Determine the (X, Y) coordinate at the center of the cell enclosing the given text.  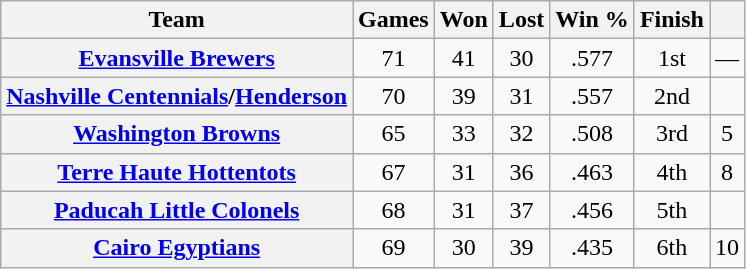
Nashville Centennials/Henderson (177, 96)
2nd (672, 96)
70 (394, 96)
Finish (672, 20)
Evansville Brewers (177, 58)
— (728, 58)
Won (464, 20)
8 (728, 172)
.463 (592, 172)
Paducah Little Colonels (177, 210)
69 (394, 248)
5th (672, 210)
Washington Browns (177, 134)
.435 (592, 248)
10 (728, 248)
.508 (592, 134)
65 (394, 134)
Cairo Egyptians (177, 248)
5 (728, 134)
Lost (521, 20)
Win % (592, 20)
32 (521, 134)
37 (521, 210)
.557 (592, 96)
6th (672, 248)
71 (394, 58)
4th (672, 172)
Terre Haute Hottentots (177, 172)
33 (464, 134)
1st (672, 58)
Team (177, 20)
.577 (592, 58)
36 (521, 172)
Games (394, 20)
3rd (672, 134)
67 (394, 172)
.456 (592, 210)
68 (394, 210)
41 (464, 58)
